Find where the given text appears and provide that cell's center as [X, Y] coordinate. 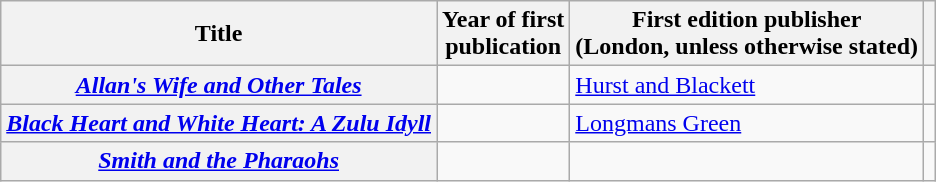
Black Heart and White Heart: A Zulu Idyll [219, 123]
Hurst and Blackett [747, 85]
Allan's Wife and Other Tales [219, 85]
Longmans Green [747, 123]
First edition publisher(London, unless otherwise stated) [747, 34]
Title [219, 34]
Year of firstpublication [504, 34]
Smith and the Pharaohs [219, 161]
